Pinpoint the cell where the given text exists, returning its (X, Y) midpoint coordinate. 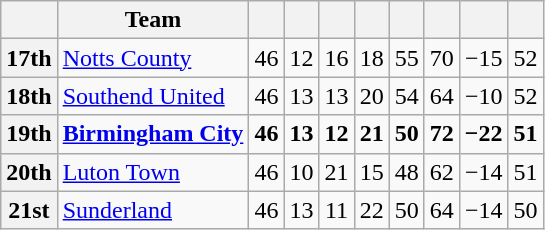
−15 (484, 58)
−10 (484, 96)
70 (442, 58)
Luton Town (153, 172)
Notts County (153, 58)
54 (406, 96)
20 (372, 96)
16 (336, 58)
Birmingham City (153, 134)
15 (372, 172)
10 (302, 172)
72 (442, 134)
48 (406, 172)
Team (153, 20)
−22 (484, 134)
18th (29, 96)
Southend United (153, 96)
62 (442, 172)
20th (29, 172)
18 (372, 58)
19th (29, 134)
Sunderland (153, 210)
22 (372, 210)
21st (29, 210)
17th (29, 58)
11 (336, 210)
55 (406, 58)
